Determine the [X, Y] coordinate at the center of the cell enclosing the given text.  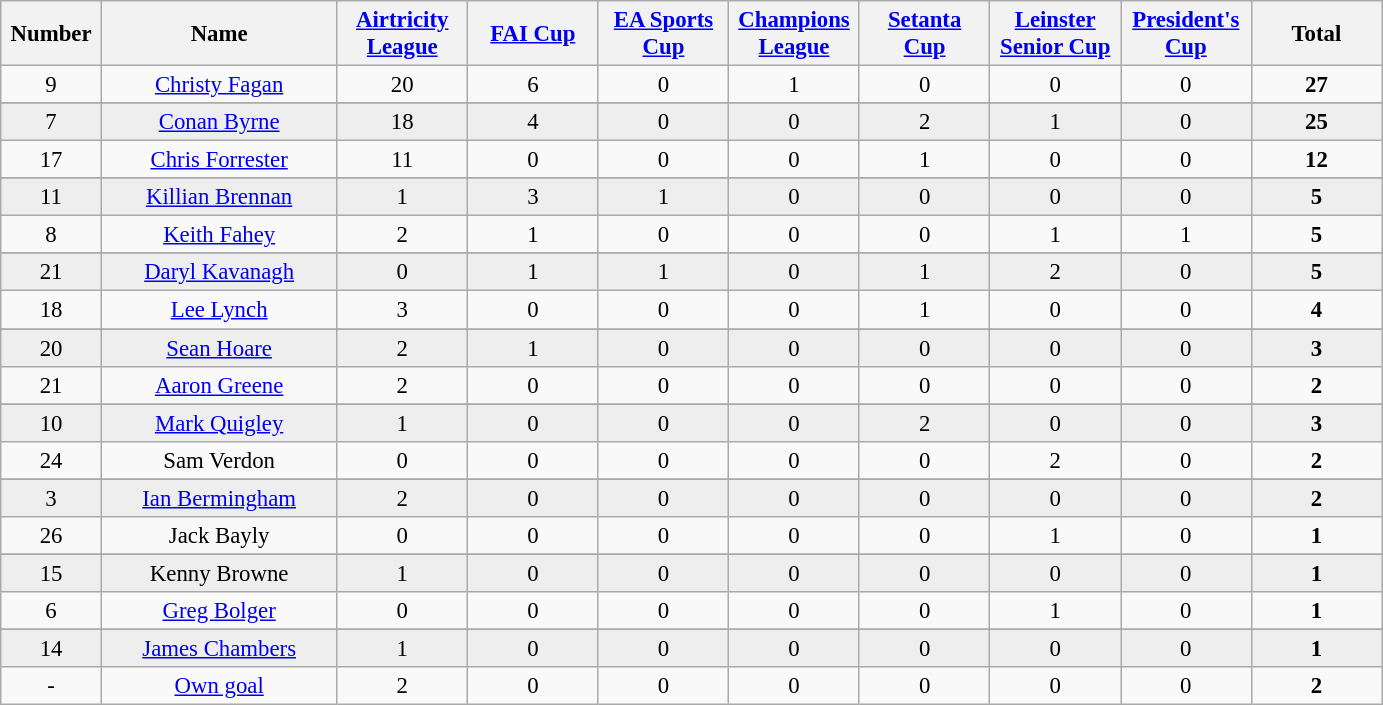
Kenny Browne [219, 573]
26 [52, 536]
12 [1316, 160]
Lee Lynch [219, 310]
17 [52, 160]
Leinster Senior Cup [1056, 34]
14 [52, 648]
EA Sports Cup [664, 34]
Keith Fahey [219, 235]
Daryl Kavanagh [219, 273]
8 [52, 235]
Total [1316, 34]
Setanta Cup [924, 34]
James Chambers [219, 648]
25 [1316, 122]
Conan Byrne [219, 122]
Killian Brennan [219, 197]
Sean Hoare [219, 348]
Airtricity League [402, 34]
Number [52, 34]
Chris Forrester [219, 160]
Ian Bermingham [219, 498]
Champions League [794, 34]
7 [52, 122]
24 [52, 460]
- [52, 686]
FAI Cup [534, 34]
Greg Bolger [219, 611]
Name [219, 34]
Aaron Greene [219, 385]
Christy Fagan [219, 85]
9 [52, 85]
Mark Quigley [219, 423]
15 [52, 573]
President's Cup [1186, 34]
Sam Verdon [219, 460]
10 [52, 423]
27 [1316, 85]
Own goal [219, 686]
Jack Bayly [219, 536]
